Find where the given text appears and provide that cell's center as (x, y) coordinate. 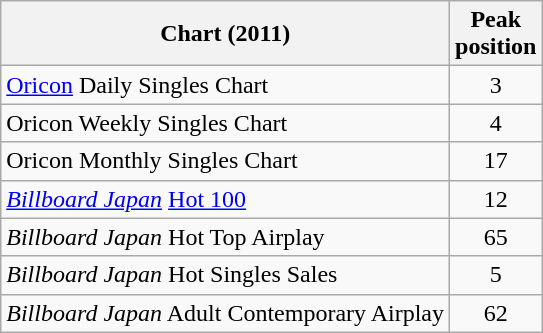
17 (496, 161)
Billboard Japan Hot 100 (226, 199)
Billboard Japan Hot Singles Sales (226, 275)
Billboard Japan Hot Top Airplay (226, 237)
4 (496, 123)
3 (496, 85)
65 (496, 237)
12 (496, 199)
Peakposition (496, 34)
5 (496, 275)
Oricon Daily Singles Chart (226, 85)
Chart (2011) (226, 34)
Billboard Japan Adult Contemporary Airplay (226, 313)
62 (496, 313)
Oricon Monthly Singles Chart (226, 161)
Oricon Weekly Singles Chart (226, 123)
